For the text-containing cell, return its midpoint in (X, Y) coordinate format. 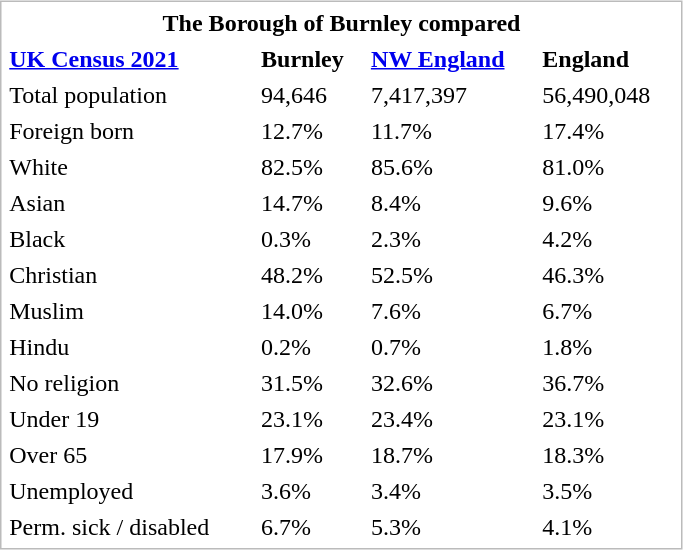
Over 65 (131, 455)
Christian (131, 275)
England (608, 59)
17.4% (608, 131)
52.5% (452, 275)
48.2% (312, 275)
9.6% (608, 203)
23.4% (452, 419)
18.3% (608, 455)
Foreign born (131, 131)
81.0% (608, 167)
12.7% (312, 131)
Under 19 (131, 419)
No religion (131, 383)
14.0% (312, 311)
8.4% (452, 203)
UK Census 2021 (131, 59)
7.6% (452, 311)
17.9% (312, 455)
Black (131, 239)
Perm. sick / disabled (131, 527)
32.6% (452, 383)
Burnley (312, 59)
The Borough of Burnley compared (342, 23)
3.5% (608, 491)
4.1% (608, 527)
5.3% (452, 527)
46.3% (608, 275)
Muslim (131, 311)
85.6% (452, 167)
2.3% (452, 239)
31.5% (312, 383)
11.7% (452, 131)
NW England (452, 59)
36.7% (608, 383)
7,417,397 (452, 95)
0.7% (452, 347)
White (131, 167)
Total population (131, 95)
0.3% (312, 239)
0.2% (312, 347)
56,490,048 (608, 95)
Hindu (131, 347)
1.8% (608, 347)
94,646 (312, 95)
3.4% (452, 491)
Asian (131, 203)
82.5% (312, 167)
18.7% (452, 455)
3.6% (312, 491)
Unemployed (131, 491)
4.2% (608, 239)
14.7% (312, 203)
